Provide the [x, y] coordinate of the cell's center where the given text is located.  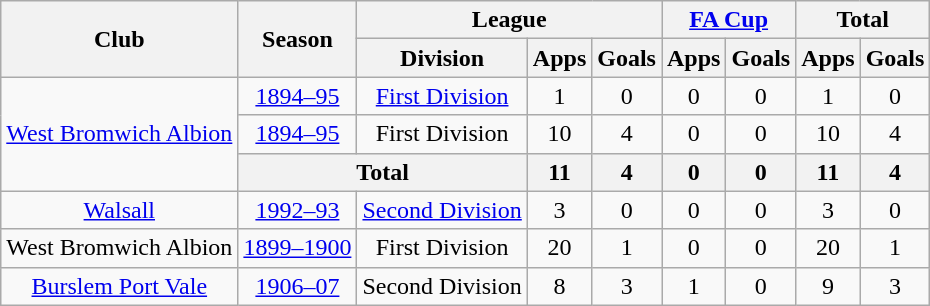
Burslem Port Vale [120, 286]
Club [120, 39]
Season [298, 39]
FA Cup [729, 20]
Walsall [120, 210]
8 [559, 286]
9 [828, 286]
League [510, 20]
1906–07 [298, 286]
1899–1900 [298, 248]
Division [442, 58]
1992–93 [298, 210]
